For the text-containing cell, return its midpoint in (X, Y) coordinate format. 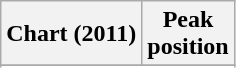
Chart (2011) (72, 34)
Peakposition (188, 34)
